Detect which cell encompasses the target text, then output its (x, y) center coordinate. 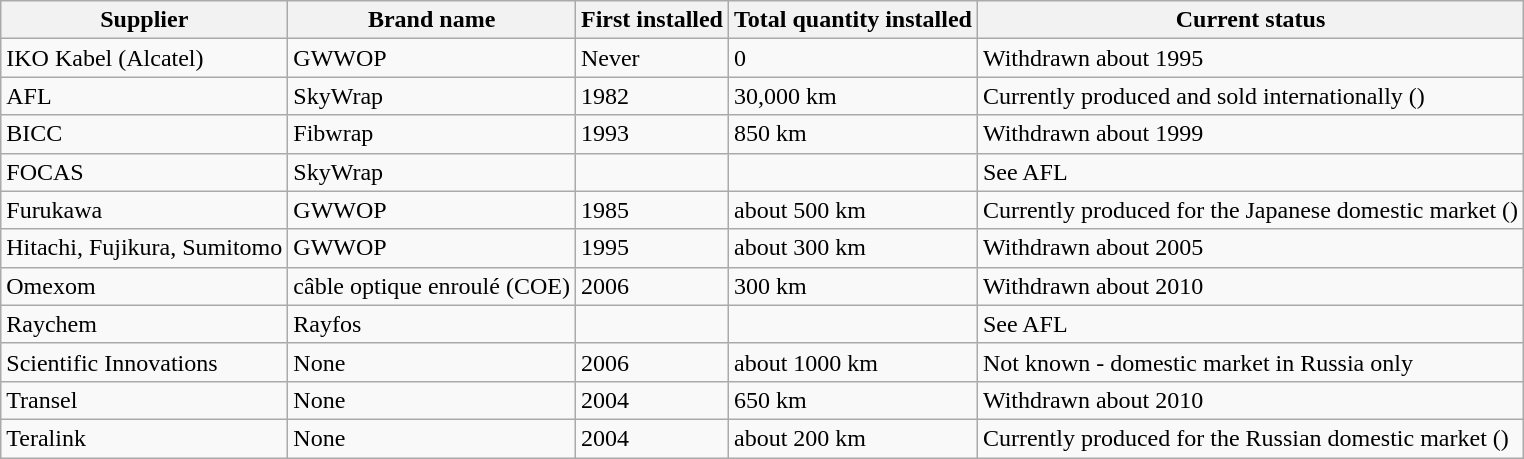
Brand name (432, 20)
Never (652, 58)
Fibwrap (432, 134)
AFL (144, 96)
Not known - domestic market in Russia only (1250, 362)
FOCAS (144, 172)
Supplier (144, 20)
Transel (144, 400)
1982 (652, 96)
câble optique enroulé (COE) (432, 286)
Hitachi, Fujikura, Sumitomo (144, 248)
First installed (652, 20)
Currently produced and sold internationally () (1250, 96)
Raychem (144, 324)
BICC (144, 134)
about 500 km (854, 210)
Furukawa (144, 210)
Withdrawn about 1995 (1250, 58)
1995 (652, 248)
30,000 km (854, 96)
Scientific Innovations (144, 362)
300 km (854, 286)
650 km (854, 400)
0 (854, 58)
Current status (1250, 20)
Rayfos (432, 324)
1985 (652, 210)
Omexom (144, 286)
850 km (854, 134)
Total quantity installed (854, 20)
Withdrawn about 2005 (1250, 248)
1993 (652, 134)
Withdrawn about 1999 (1250, 134)
Currently produced for the Japanese domestic market () (1250, 210)
about 300 km (854, 248)
about 200 km (854, 438)
about 1000 km (854, 362)
Currently produced for the Russian domestic market () (1250, 438)
IKO Kabel (Alcatel) (144, 58)
Teralink (144, 438)
